Determine the [X, Y] coordinate at the center of the cell enclosing the given text.  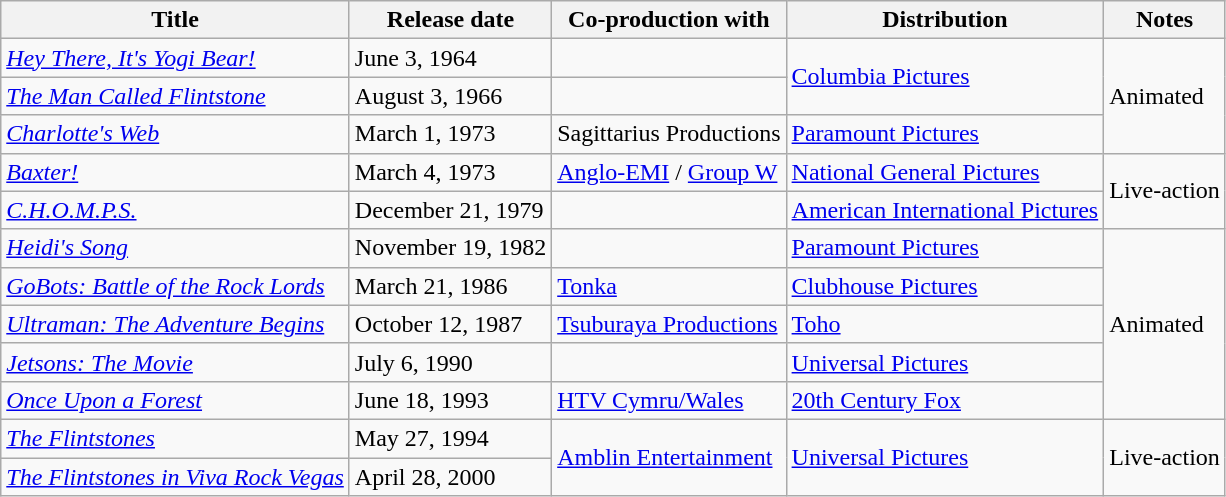
Charlotte's Web [176, 134]
C.H.O.M.P.S. [176, 210]
March 21, 1986 [450, 286]
American International Pictures [945, 210]
Columbia Pictures [945, 77]
National General Pictures [945, 172]
Notes [1165, 20]
Anglo-EMI / Group W [669, 172]
June 18, 1993 [450, 400]
The Man Called Flintstone [176, 96]
HTV Cymru/Wales [669, 400]
December 21, 1979 [450, 210]
Jetsons: The Movie [176, 362]
October 12, 1987 [450, 324]
November 19, 1982 [450, 248]
July 6, 1990 [450, 362]
The Flintstones in Viva Rock Vegas [176, 477]
Tonka [669, 286]
Release date [450, 20]
March 4, 1973 [450, 172]
Sagittarius Productions [669, 134]
Tsuburaya Productions [669, 324]
Toho [945, 324]
Clubhouse Pictures [945, 286]
Once Upon a Forest [176, 400]
May 27, 1994 [450, 438]
GoBots: Battle of the Rock Lords [176, 286]
June 3, 1964 [450, 58]
Distribution [945, 20]
August 3, 1966 [450, 96]
Title [176, 20]
Ultraman: The Adventure Begins [176, 324]
Amblin Entertainment [669, 457]
The Flintstones [176, 438]
Heidi's Song [176, 248]
Baxter! [176, 172]
April 28, 2000 [450, 477]
March 1, 1973 [450, 134]
Hey There, It's Yogi Bear! [176, 58]
20th Century Fox [945, 400]
Co-production with [669, 20]
